Scan for the cell matching the given text and deliver its [X, Y] coordinate at center. 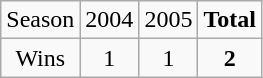
2004 [110, 20]
Total [230, 20]
Wins [40, 58]
2005 [168, 20]
Season [40, 20]
2 [230, 58]
